Capture the cell that displays the provided text and extract its (x, y) central coordinate. 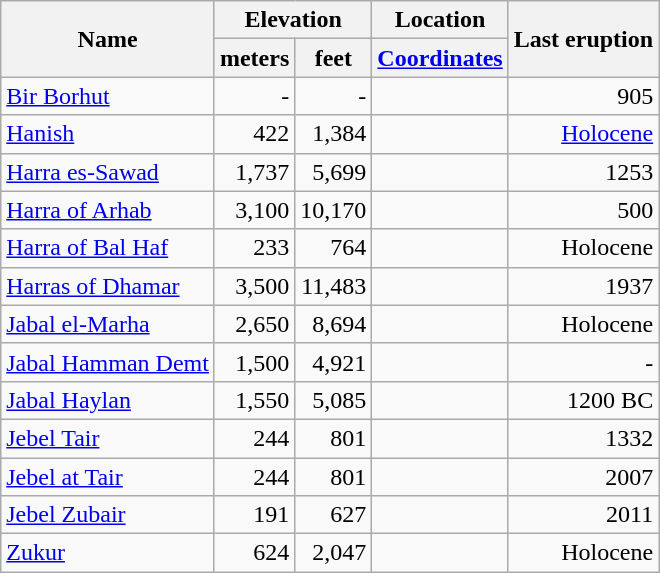
1,500 (254, 362)
Jabal el-Marha (108, 324)
Harra es-Sawad (108, 172)
5,085 (334, 400)
422 (254, 134)
191 (254, 515)
Bir Borhut (108, 96)
233 (254, 248)
2011 (583, 515)
Jabal Haylan (108, 400)
764 (334, 248)
1,737 (254, 172)
Jebel Zubair (108, 515)
Harra of Bal Haf (108, 248)
905 (583, 96)
meters (254, 58)
Last eruption (583, 39)
Jebel at Tair (108, 477)
Location (440, 20)
feet (334, 58)
627 (334, 515)
Jabal Hamman Demt (108, 362)
2,047 (334, 553)
500 (583, 210)
Hanish (108, 134)
1937 (583, 286)
Name (108, 39)
2007 (583, 477)
1,550 (254, 400)
Coordinates (440, 58)
10,170 (334, 210)
5,699 (334, 172)
1253 (583, 172)
11,483 (334, 286)
1200 BC (583, 400)
1332 (583, 438)
Zukur (108, 553)
2,650 (254, 324)
3,500 (254, 286)
3,100 (254, 210)
Harras of Dhamar (108, 286)
Elevation (292, 20)
Jebel Tair (108, 438)
1,384 (334, 134)
8,694 (334, 324)
624 (254, 553)
4,921 (334, 362)
Harra of Arhab (108, 210)
